Capture the cell that displays the provided text and extract its [X, Y] central coordinate. 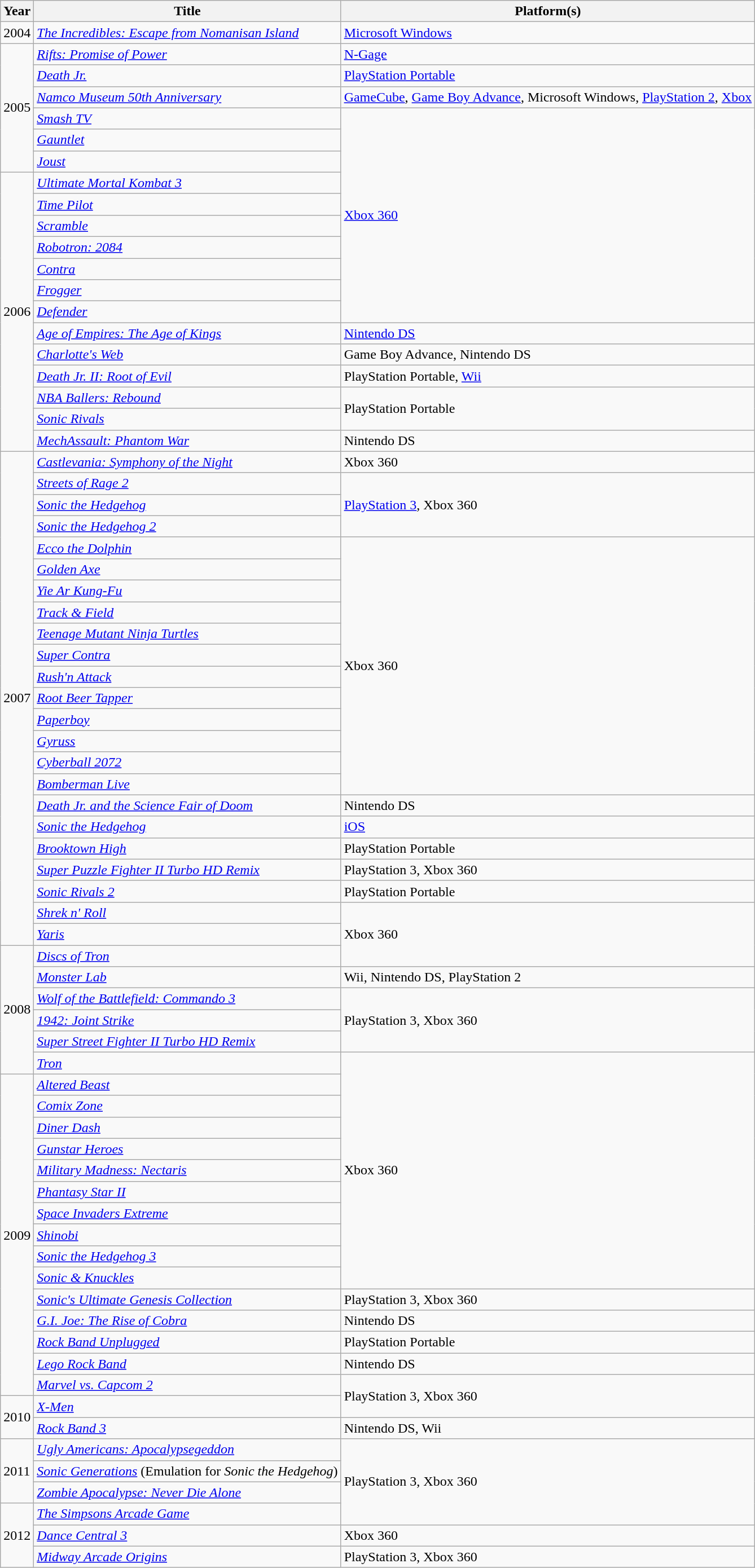
Golden Axe [187, 569]
1942: Joint Strike [187, 1020]
Shinobi [187, 1235]
Yaris [187, 934]
Paperboy [187, 720]
Death Jr. [187, 76]
Space Invaders Extreme [187, 1213]
X-Men [187, 1407]
2005 [17, 108]
Comix Zone [187, 1106]
Charlotte's Web [187, 355]
Cyberball 2072 [187, 763]
iOS [548, 827]
Dance Central 3 [187, 1535]
Death Jr. and the Science Fair of Doom [187, 805]
Altered Beast [187, 1085]
Bomberman Live [187, 784]
Sonic's Ultimate Genesis Collection [187, 1299]
Platform(s) [548, 11]
NBA Ballers: Rebound [187, 398]
Brooktown High [187, 848]
Gunstar Heroes [187, 1149]
Sonic & Knuckles [187, 1278]
Death Jr. II: Root of Evil [187, 376]
2007 [17, 698]
2008 [17, 1010]
Root Beer Tapper [187, 698]
Wolf of the Battlefield: Commando 3 [187, 999]
Ecco the Dolphin [187, 548]
Shrek n' Roll [187, 913]
Time Pilot [187, 204]
Sonic the Hedgehog 3 [187, 1256]
Contra [187, 269]
Microsoft Windows [548, 33]
N-Gage [548, 54]
Frogger [187, 290]
Midway Arcade Origins [187, 1557]
2006 [17, 311]
Phantasy Star II [187, 1192]
Lego Rock Band [187, 1364]
Sonic the Hedgehog 2 [187, 526]
Namco Museum 50th Anniversary [187, 97]
Track & Field [187, 612]
Rock Band 3 [187, 1428]
Title [187, 11]
Military Madness: Nectaris [187, 1170]
The Incredibles: Escape from Nomanisan Island [187, 33]
2009 [17, 1235]
Diner Dash [187, 1127]
Sonic Rivals 2 [187, 891]
Zombie Apocalypse: Never Die Alone [187, 1492]
Scramble [187, 226]
Nintendo DS, Wii [548, 1428]
Marvel vs. Capcom 2 [187, 1385]
Rifts: Promise of Power [187, 54]
Super Street Fighter II Turbo HD Remix [187, 1042]
Gauntlet [187, 140]
2012 [17, 1535]
Sonic Generations (Emulation for Sonic the Hedgehog) [187, 1471]
Game Boy Advance, Nintendo DS [548, 355]
Defender [187, 312]
Rock Band Unplugged [187, 1342]
Tron [187, 1063]
Age of Empires: The Age of Kings [187, 333]
Gyruss [187, 741]
Teenage Mutant Ninja Turtles [187, 634]
2004 [17, 33]
Smash TV [187, 118]
MechAssault: Phantom War [187, 441]
Year [17, 11]
2011 [17, 1471]
Joust [187, 161]
G.I. Joe: The Rise of Cobra [187, 1321]
The Simpsons Arcade Game [187, 1514]
Yie Ar Kung-Fu [187, 591]
PlayStation Portable, Wii [548, 376]
Rush'n Attack [187, 677]
Castlevania: Symphony of the Night [187, 462]
Sonic Rivals [187, 419]
Streets of Rage 2 [187, 483]
Ugly Americans: Apocalypsegeddon [187, 1450]
Wii, Nintendo DS, PlayStation 2 [548, 977]
Robotron: 2084 [187, 247]
2010 [17, 1417]
Super Puzzle Fighter II Turbo HD Remix [187, 870]
Super Contra [187, 655]
Ultimate Mortal Kombat 3 [187, 183]
Monster Lab [187, 977]
GameCube, Game Boy Advance, Microsoft Windows, PlayStation 2, Xbox [548, 97]
Discs of Tron [187, 956]
